Extract the [X, Y] coordinate from the center of the cell holding the provided text.  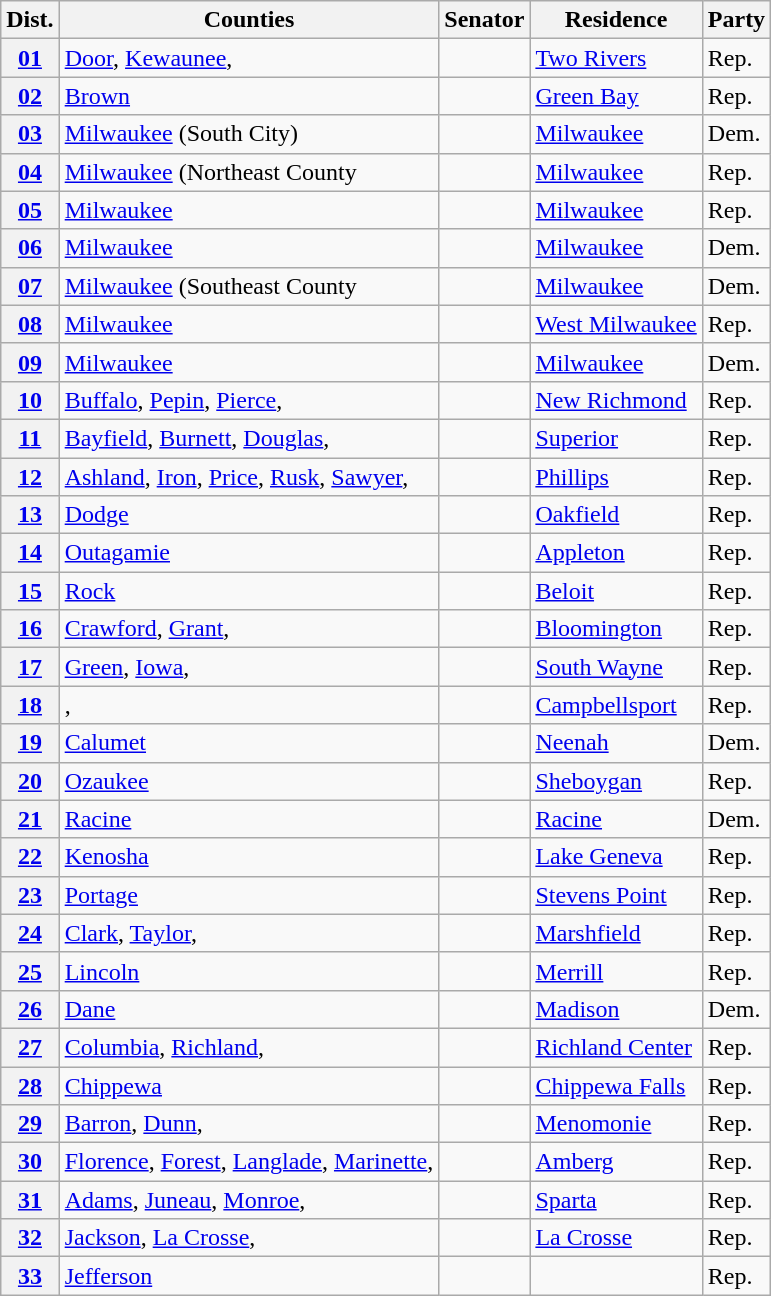
Buffalo, Pepin, Pierce, [249, 400]
Florence, Forest, Langlade, Marinette, [249, 1162]
Lincoln [249, 971]
Party [736, 20]
09 [30, 362]
08 [30, 324]
, [249, 705]
18 [30, 705]
Jefferson [249, 1276]
28 [30, 1085]
Rock [249, 591]
South Wayne [616, 667]
Portage [249, 895]
04 [30, 172]
La Crosse [616, 1238]
Menomonie [616, 1124]
Counties [249, 20]
Two Rivers [616, 58]
Residence [616, 20]
06 [30, 248]
Bayfield, Burnett, Douglas, [249, 438]
Door, Kewaunee, [249, 58]
Neenah [616, 743]
16 [30, 629]
Green, Iowa, [249, 667]
Lake Geneva [616, 857]
05 [30, 210]
Superior [616, 438]
Green Bay [616, 96]
14 [30, 553]
Columbia, Richland, [249, 1047]
30 [30, 1162]
Chippewa [249, 1085]
22 [30, 857]
Barron, Dunn, [249, 1124]
Sheboygan [616, 781]
10 [30, 400]
32 [30, 1238]
Stevens Point [616, 895]
19 [30, 743]
02 [30, 96]
13 [30, 515]
29 [30, 1124]
Madison [616, 1009]
Beloit [616, 591]
West Milwaukee [616, 324]
26 [30, 1009]
Marshfield [616, 933]
Amberg [616, 1162]
Appleton [616, 553]
03 [30, 134]
20 [30, 781]
33 [30, 1276]
Adams, Juneau, Monroe, [249, 1200]
17 [30, 667]
Campbellsport [616, 705]
31 [30, 1200]
Oakfield [616, 515]
07 [30, 286]
24 [30, 933]
Ashland, Iron, Price, Rusk, Sawyer, [249, 477]
Outagamie [249, 553]
Crawford, Grant, [249, 629]
Milwaukee (South City) [249, 134]
15 [30, 591]
25 [30, 971]
Chippewa Falls [616, 1085]
Sparta [616, 1200]
12 [30, 477]
Ozaukee [249, 781]
27 [30, 1047]
Milwaukee (Southeast County [249, 286]
Phillips [616, 477]
Bloomington [616, 629]
Clark, Taylor, [249, 933]
21 [30, 819]
Brown [249, 96]
Milwaukee (Northeast County [249, 172]
Kenosha [249, 857]
Dane [249, 1009]
23 [30, 895]
New Richmond [616, 400]
Jackson, La Crosse, [249, 1238]
Dodge [249, 515]
11 [30, 438]
01 [30, 58]
Calumet [249, 743]
Merrill [616, 971]
Senator [484, 20]
Richland Center [616, 1047]
Dist. [30, 20]
